Capture the cell that displays the provided text and extract its (X, Y) central coordinate. 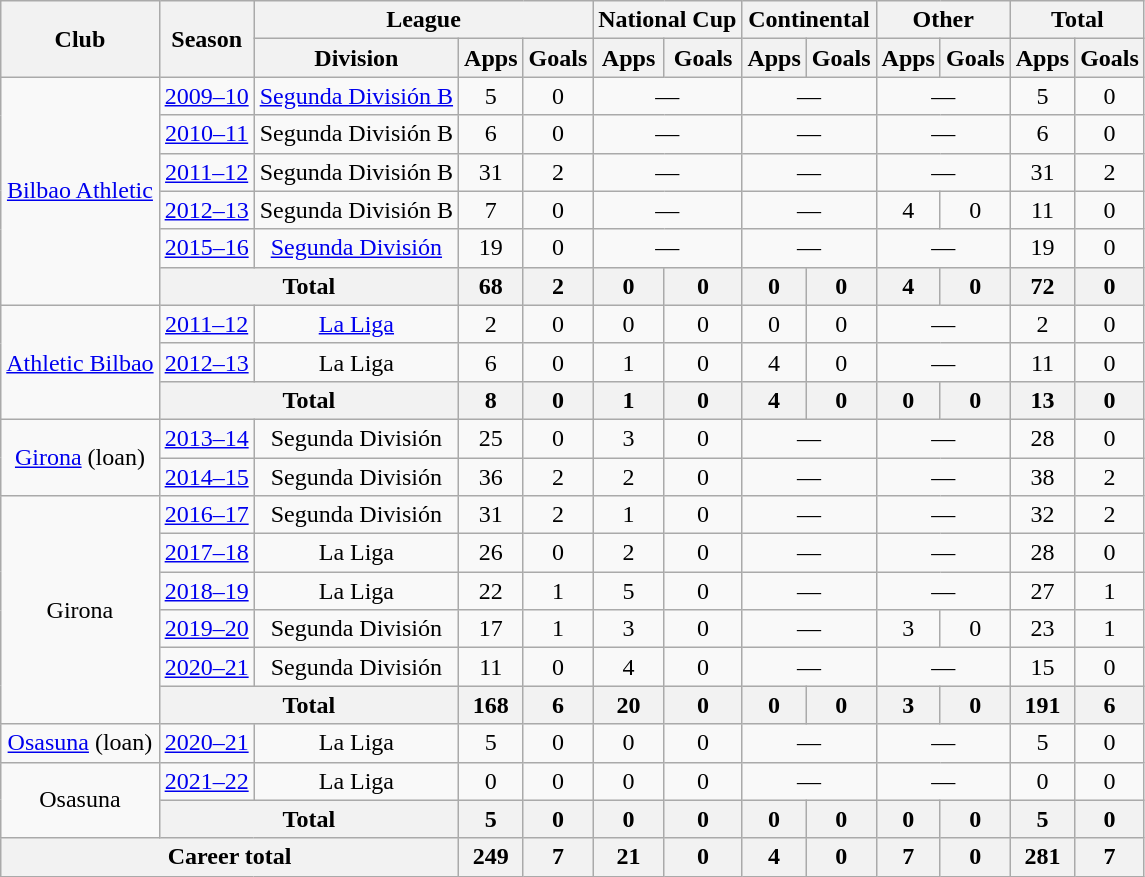
38 (1042, 477)
2014–15 (206, 477)
20 (629, 705)
2019–20 (206, 629)
168 (491, 705)
2018–19 (206, 591)
27 (1042, 591)
Osasuna (loan) (80, 743)
2013–14 (206, 438)
Girona (loan) (80, 457)
22 (491, 591)
2010–11 (206, 134)
National Cup (668, 20)
Athletic Bilbao (80, 362)
15 (1042, 667)
2015–16 (206, 248)
Other (943, 20)
23 (1042, 629)
Girona (80, 610)
Continental (809, 20)
13 (1042, 400)
Division (356, 58)
Club (80, 39)
8 (491, 400)
68 (491, 286)
Career total (230, 857)
Bilbao Athletic (80, 191)
21 (629, 857)
2016–17 (206, 515)
17 (491, 629)
26 (491, 553)
2021–22 (206, 781)
191 (1042, 705)
Season (206, 39)
2017–18 (206, 553)
32 (1042, 515)
281 (1042, 857)
72 (1042, 286)
League (424, 20)
36 (491, 477)
Osasuna (80, 800)
2009–10 (206, 96)
25 (491, 438)
249 (491, 857)
